Determine the [x, y] coordinate at the center of the cell enclosing the given text.  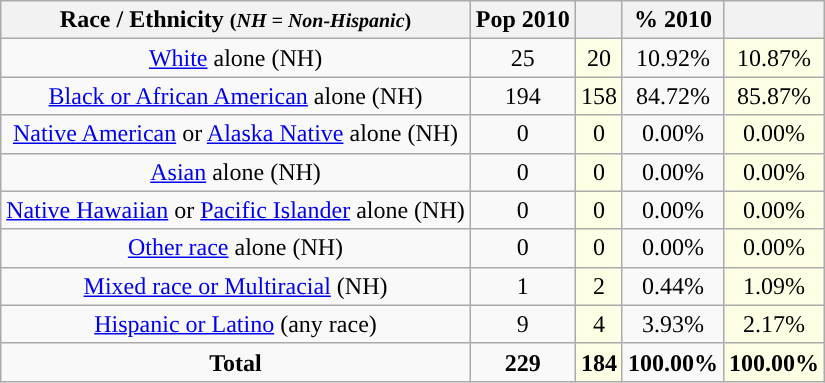
Race / Ethnicity (NH = Non-Hispanic) [236, 20]
85.87% [774, 96]
1.09% [774, 286]
194 [522, 96]
158 [598, 96]
Asian alone (NH) [236, 172]
Mixed race or Multiracial (NH) [236, 286]
% 2010 [672, 20]
Other race alone (NH) [236, 248]
Black or African American alone (NH) [236, 96]
2 [598, 286]
84.72% [672, 96]
3.93% [672, 324]
Hispanic or Latino (any race) [236, 324]
184 [598, 362]
1 [522, 286]
4 [598, 324]
9 [522, 324]
Native Hawaiian or Pacific Islander alone (NH) [236, 210]
20 [598, 58]
2.17% [774, 324]
White alone (NH) [236, 58]
10.92% [672, 58]
229 [522, 362]
25 [522, 58]
10.87% [774, 58]
0.44% [672, 286]
Pop 2010 [522, 20]
Total [236, 362]
Native American or Alaska Native alone (NH) [236, 134]
